Determine the (X, Y) coordinate at the center of the cell enclosing the given text.  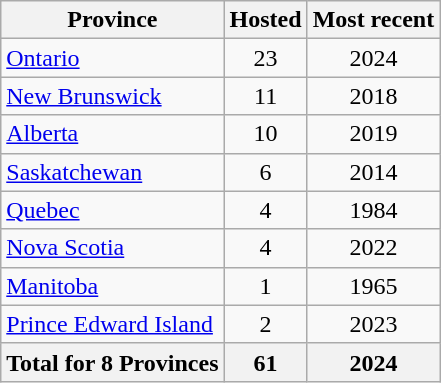
Saskatchewan (112, 172)
1984 (374, 210)
Manitoba (112, 286)
2019 (374, 134)
11 (266, 96)
New Brunswick (112, 96)
61 (266, 362)
2 (266, 324)
Total for 8 Provinces (112, 362)
Most recent (374, 20)
2014 (374, 172)
6 (266, 172)
10 (266, 134)
2022 (374, 248)
Quebec (112, 210)
2023 (374, 324)
Province (112, 20)
23 (266, 58)
Hosted (266, 20)
Ontario (112, 58)
Alberta (112, 134)
Nova Scotia (112, 248)
1 (266, 286)
2018 (374, 96)
Prince Edward Island (112, 324)
1965 (374, 286)
